Find where the given text appears and provide that cell's center as [x, y] coordinate. 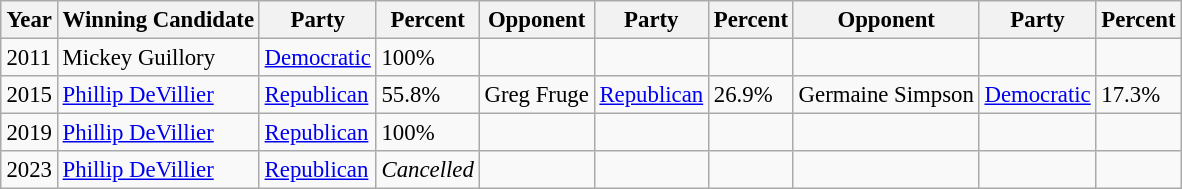
2023 [29, 170]
2015 [29, 95]
2011 [29, 57]
Year [29, 20]
17.3% [1138, 95]
Cancelled [428, 170]
55.8% [428, 95]
2019 [29, 133]
Winning Candidate [158, 20]
Germaine Simpson [886, 95]
Greg Fruge [536, 95]
Mickey Guillory [158, 57]
26.9% [750, 95]
